For the text-containing cell, return its midpoint in (X, Y) coordinate format. 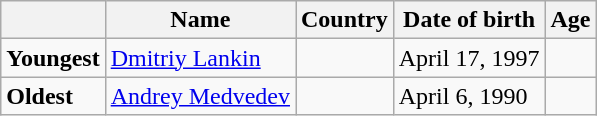
Age (570, 20)
Country (345, 20)
Andrey Medvedev (200, 96)
Youngest (53, 58)
Oldest (53, 96)
April 17, 1997 (469, 58)
Date of birth (469, 20)
April 6, 1990 (469, 96)
Name (200, 20)
Dmitriy Lankin (200, 58)
